For the text-containing cell, return its midpoint in (X, Y) coordinate format. 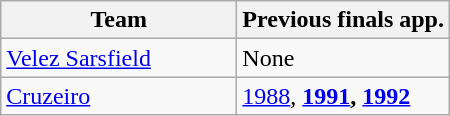
Velez Sarsfield (119, 58)
Previous finals app. (344, 20)
Cruzeiro (119, 96)
Team (119, 20)
None (344, 58)
1988, 1991, 1992 (344, 96)
